Output the [X, Y] coordinate of the center of the cell containing the given text.  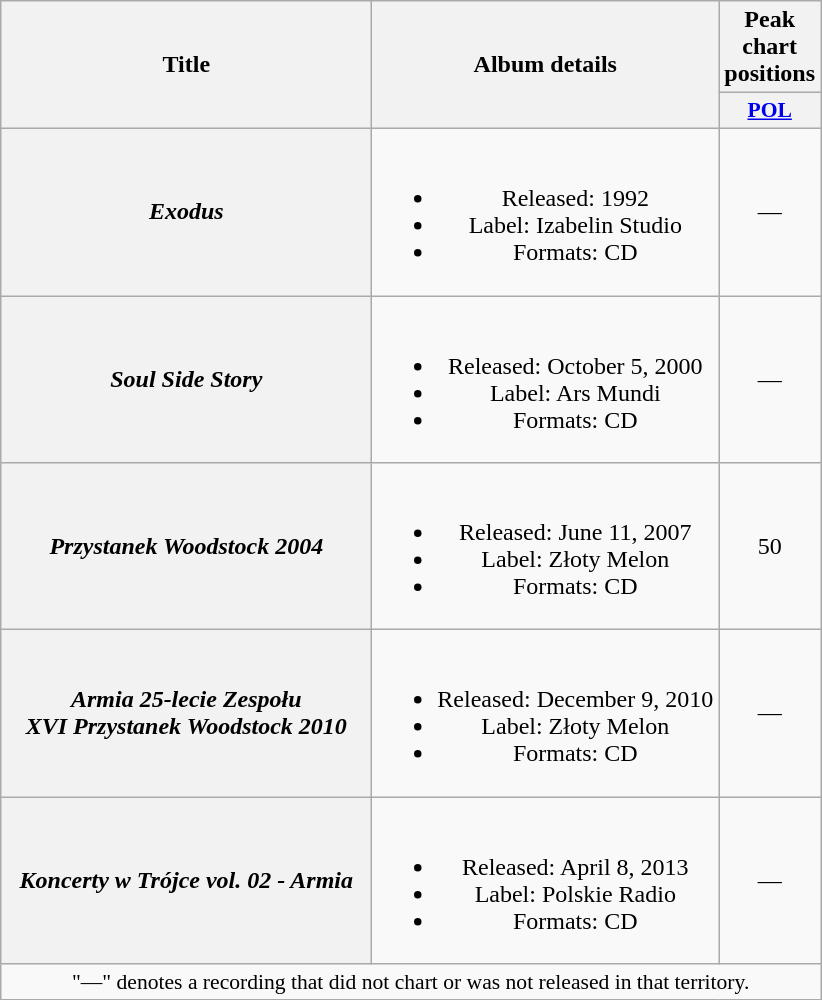
"—" denotes a recording that did not chart or was not released in that territory. [411, 982]
Released: 1992Label: Izabelin StudioFormats: CD [546, 212]
Soul Side Story [186, 380]
POL [770, 111]
Released: June 11, 2007Label: Złoty MelonFormats: CD [546, 546]
Released: April 8, 2013Label: Polskie RadioFormats: CD [546, 880]
Exodus [186, 212]
Released: December 9, 2010Label: Złoty MelonFormats: CD [546, 714]
Peak chart positions [770, 47]
50 [770, 546]
Koncerty w Trójce vol. 02 - Armia [186, 880]
Album details [546, 65]
Released: October 5, 2000Label: Ars MundiFormats: CD [546, 380]
Title [186, 65]
Przystanek Woodstock 2004 [186, 546]
Armia 25-lecie ZespołuXVI Przystanek Woodstock 2010 [186, 714]
